Pinpoint the cell where the given text exists, returning its (x, y) midpoint coordinate. 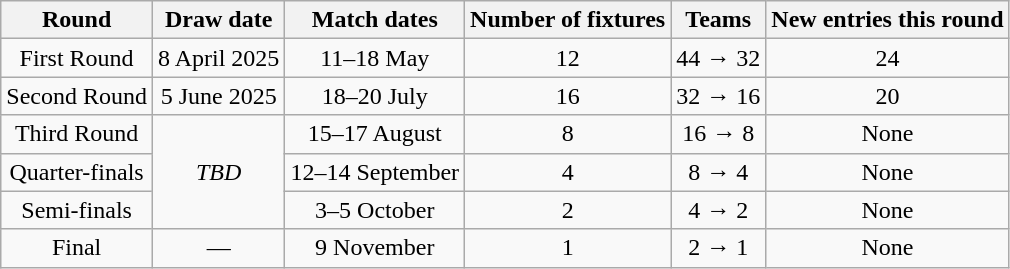
Third Round (77, 134)
12–14 September (375, 172)
18–20 July (375, 96)
8 April 2025 (218, 58)
Match dates (375, 20)
Semi-finals (77, 210)
1 (568, 248)
— (218, 248)
15–17 August (375, 134)
Quarter-finals (77, 172)
Second Round (77, 96)
Teams (718, 20)
32 → 16 (718, 96)
11–18 May (375, 58)
Final (77, 248)
Draw date (218, 20)
24 (888, 58)
Number of fixtures (568, 20)
4 (568, 172)
12 (568, 58)
2 → 1 (718, 248)
TBD (218, 172)
9 November (375, 248)
New entries this round (888, 20)
4 → 2 (718, 210)
8 (568, 134)
20 (888, 96)
16 (568, 96)
2 (568, 210)
3–5 October (375, 210)
5 June 2025 (218, 96)
16 → 8 (718, 134)
Round (77, 20)
44 → 32 (718, 58)
8 → 4 (718, 172)
First Round (77, 58)
